Scan for the cell matching the given text and deliver its (X, Y) coordinate at center. 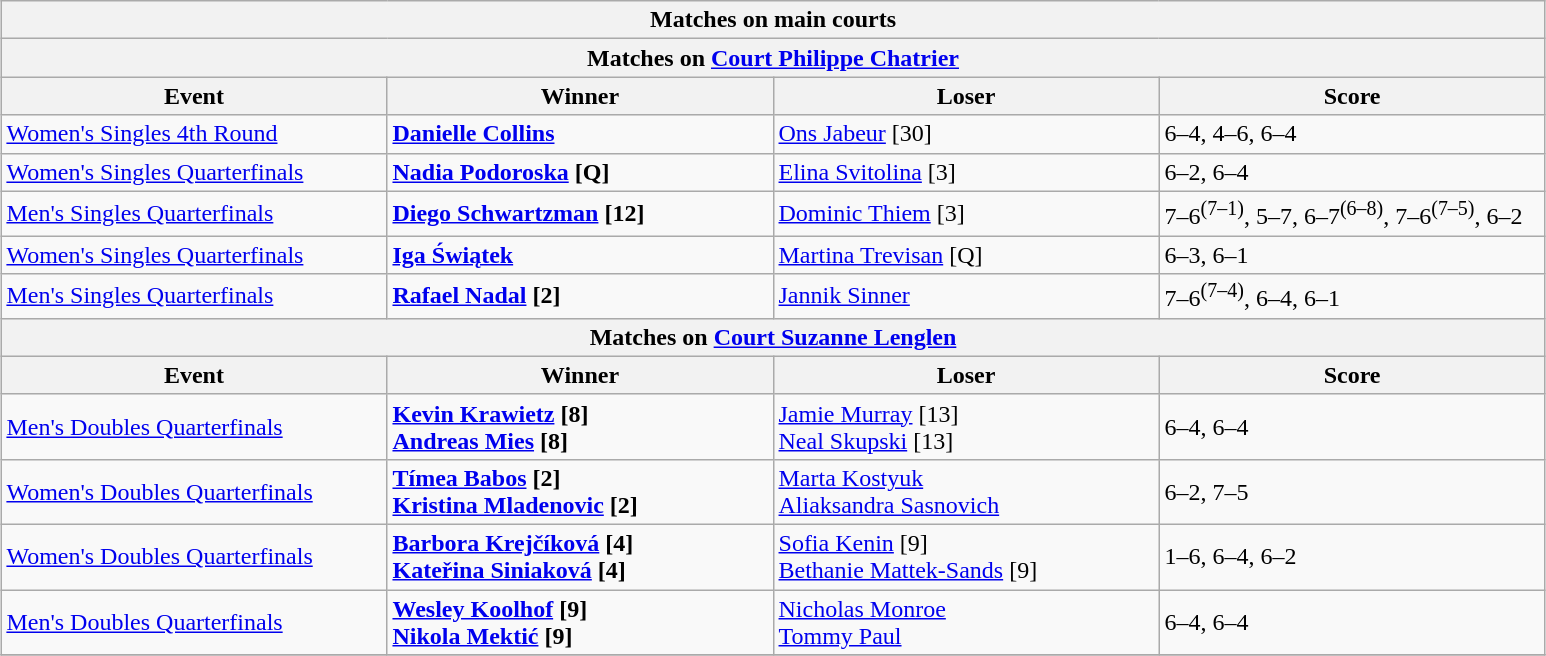
7–6(7–4), 6–4, 6–1 (1352, 296)
6–2, 7–5 (1352, 492)
6–2, 6–4 (1352, 172)
Matches on main courts (773, 20)
Nadia Podoroska [Q] (580, 172)
Diego Schwartzman [12] (580, 214)
Barbora Krejčíková [4] Kateřina Siniaková [4] (580, 556)
Kevin Krawietz [8] Andreas Mies [8] (580, 426)
Danielle Collins (580, 134)
Matches on Court Suzanne Lenglen (773, 337)
Wesley Koolhof [9] Nikola Mektić [9] (580, 622)
Elina Svitolina [3] (966, 172)
7–6(7–1), 5–7, 6–7(6–8), 7–6(7–5), 6–2 (1352, 214)
Jamie Murray [13] Neal Skupski [13] (966, 426)
6–3, 6–1 (1352, 255)
6–4, 4–6, 6–4 (1352, 134)
Martina Trevisan [Q] (966, 255)
1–6, 6–4, 6–2 (1352, 556)
Women's Singles 4th Round (194, 134)
Tímea Babos [2] Kristina Mladenovic [2] (580, 492)
Jannik Sinner (966, 296)
Iga Świątek (580, 255)
Marta Kostyuk Aliaksandra Sasnovich (966, 492)
Dominic Thiem [3] (966, 214)
Ons Jabeur [30] (966, 134)
Nicholas Monroe Tommy Paul (966, 622)
Matches on Court Philippe Chatrier (773, 58)
Rafael Nadal [2] (580, 296)
Sofia Kenin [9] Bethanie Mattek-Sands [9] (966, 556)
